Return the [X, Y] coordinate for the center point of the cell that contains the specified text.  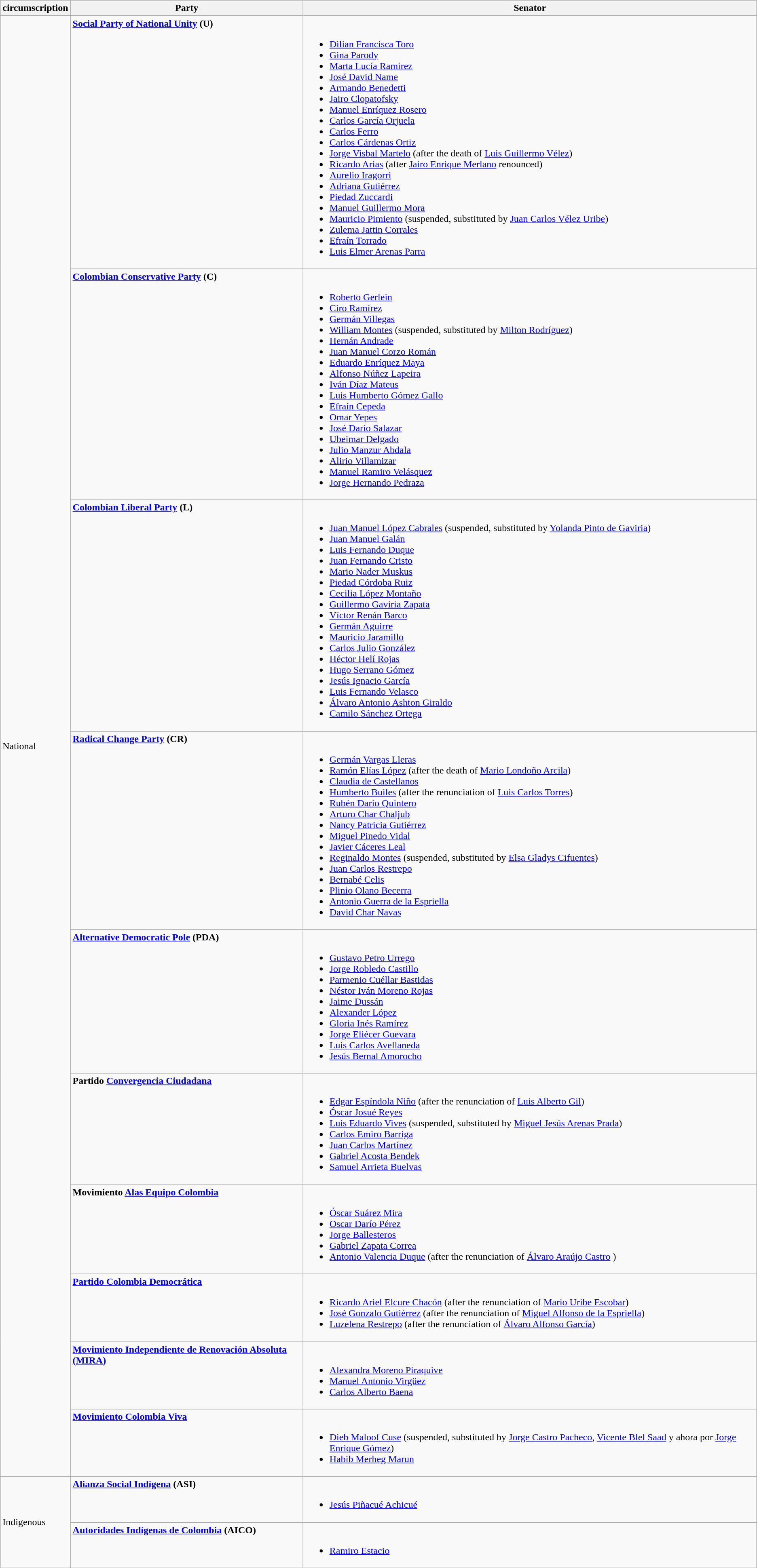
Movimiento Colombia Viva [187, 1443]
Social Party of National Unity (U) [187, 142]
Partido Convergencia Ciudadana [187, 1129]
circumscription [36, 8]
Senator [530, 8]
National [36, 746]
Movimiento Alas Equipo Colombia [187, 1229]
Indigenous [36, 1522]
Movimiento Independiente de Renovación Absoluta (MIRA) [187, 1375]
Radical Change Party (CR) [187, 830]
Alexandra Moreno PiraquiveManuel Antonio VirgüezCarlos Alberto Baena [530, 1375]
Óscar Suárez MiraOscar Darío PérezJorge BallesterosGabriel Zapata CorreaAntonio Valencia Duque (after the renunciation of Álvaro Araújo Castro ) [530, 1229]
Ramiro Estacio [530, 1545]
Colombian Liberal Party (L) [187, 615]
Alianza Social Indígena (ASI) [187, 1499]
Autoridades Indígenas de Colombia (AICO) [187, 1545]
Partido Colombia Democrática [187, 1308]
Dieb Maloof Cuse (suspended, substituted by Jorge Castro Pacheco, Vicente Blel Saad y ahora por Jorge Enrique Gómez)Habib Merheg Marun [530, 1443]
Jesús Piñacué Achicué [530, 1499]
Alternative Democratic Pole (PDA) [187, 1001]
Colombian Conservative Party (C) [187, 384]
Party [187, 8]
